Provide the [x, y] coordinate of the cell's center where the given text is located.  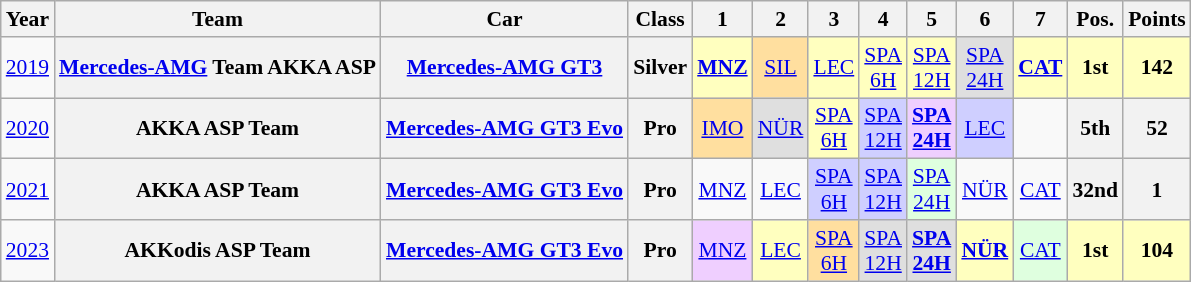
5th [1095, 128]
Silver [660, 68]
Team [218, 19]
52 [1157, 128]
Mercedes-AMG GT3 [504, 68]
104 [1157, 250]
142 [1157, 68]
Year [28, 19]
2021 [28, 190]
4 [883, 19]
7 [1040, 19]
2020 [28, 128]
Pos. [1095, 19]
3 [834, 19]
Class [660, 19]
32nd [1095, 190]
6 [984, 19]
2023 [28, 250]
2 [781, 19]
5 [932, 19]
2019 [28, 68]
IMO [722, 128]
AKKodis ASP Team [218, 250]
SIL [781, 68]
Car [504, 19]
Mercedes-AMG Team AKKA ASP [218, 68]
Points [1157, 19]
